Pinpoint the cell where the given text exists, returning its (X, Y) midpoint coordinate. 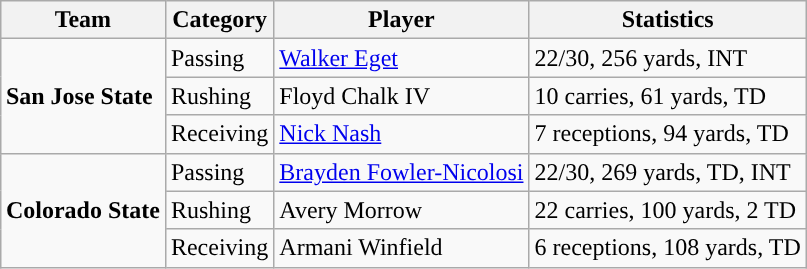
Player (402, 20)
Colorado State (82, 210)
7 receptions, 94 yards, TD (668, 134)
22 carries, 100 yards, 2 TD (668, 210)
San Jose State (82, 96)
Team (82, 20)
Statistics (668, 20)
Nick Nash (402, 134)
Brayden Fowler-Nicolosi (402, 172)
Floyd Chalk IV (402, 96)
Armani Winfield (402, 248)
22/30, 269 yards, TD, INT (668, 172)
Category (219, 20)
Walker Eget (402, 58)
22/30, 256 yards, INT (668, 58)
Avery Morrow (402, 210)
10 carries, 61 yards, TD (668, 96)
6 receptions, 108 yards, TD (668, 248)
